Determine the (X, Y) coordinate at the center of the cell enclosing the given text.  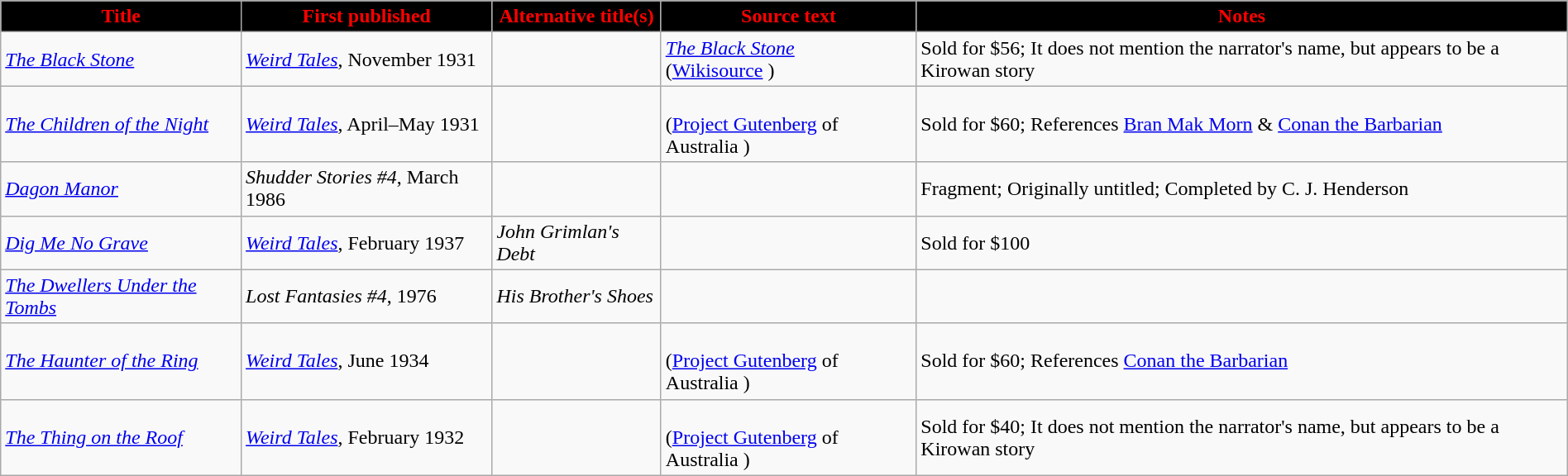
His Brother's Shoes (576, 296)
Weird Tales, June 1934 (367, 361)
The Black Stone (121, 59)
Notes (1242, 17)
The Children of the Night (121, 124)
John Grimlan's Debt (576, 243)
Lost Fantasies #4, 1976 (367, 296)
Title (121, 17)
The Dwellers Under the Tombs (121, 296)
Sold for $60; References Bran Mak Morn & Conan the Barbarian (1242, 124)
Sold for $40; It does not mention the narrator's name, but appears to be a Kirowan story (1242, 437)
Sold for $100 (1242, 243)
Dagon Manor (121, 188)
Shudder Stories #4, March 1986 (367, 188)
The Black Stone(Wikisource ) (789, 59)
Sold for $56; It does not mention the narrator's name, but appears to be a Kirowan story (1242, 59)
Weird Tales, April–May 1931 (367, 124)
Weird Tales, November 1931 (367, 59)
Fragment; Originally untitled; Completed by C. J. Henderson (1242, 188)
Weird Tales, February 1937 (367, 243)
Alternative title(s) (576, 17)
Sold for $60; References Conan the Barbarian (1242, 361)
Source text (789, 17)
Weird Tales, February 1932 (367, 437)
The Thing on the Roof (121, 437)
Dig Me No Grave (121, 243)
The Haunter of the Ring (121, 361)
First published (367, 17)
